Capture the cell that displays the provided text and extract its [x, y] central coordinate. 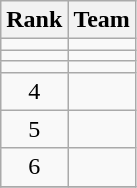
Rank [34, 20]
6 [34, 167]
5 [34, 129]
Team [102, 20]
4 [34, 91]
